For the text-containing cell, return its midpoint in (X, Y) coordinate format. 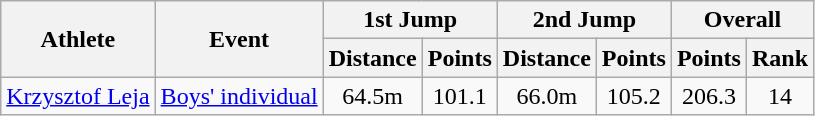
Athlete (78, 39)
Rank (780, 58)
Event (239, 39)
Overall (742, 20)
Krzysztof Leja (78, 96)
1st Jump (410, 20)
206.3 (708, 96)
101.1 (460, 96)
14 (780, 96)
2nd Jump (584, 20)
66.0m (546, 96)
64.5m (372, 96)
105.2 (634, 96)
Boys' individual (239, 96)
